Identify which cell holds the provided text, then report its [X, Y] central coordinate. 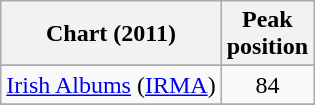
Irish Albums (IRMA) [111, 85]
Chart (2011) [111, 34]
Peakposition [267, 34]
84 [267, 85]
